Pinpoint the cell where the given text exists, returning its [X, Y] midpoint coordinate. 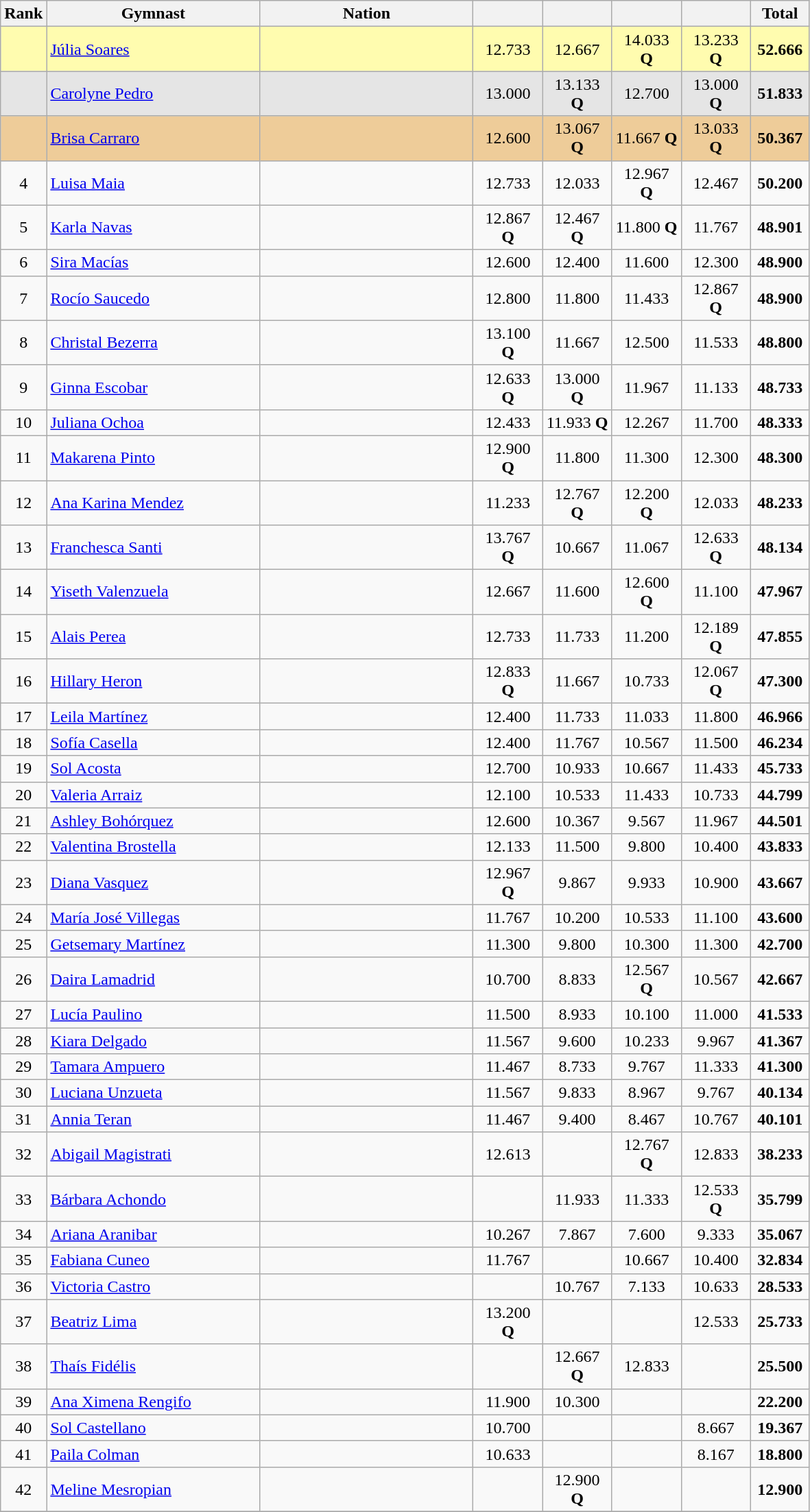
15 [23, 636]
11.900 [508, 1402]
13.133 Q [577, 93]
10.933 [577, 769]
Kiara Delgado [154, 1040]
Makarena Pinto [154, 458]
Carolyne Pedro [154, 93]
14.033 Q [646, 49]
Thaís Fidélis [154, 1366]
Total [780, 14]
9.567 [646, 821]
8.833 [577, 979]
9.600 [577, 1040]
6 [23, 263]
Sol Castellano [154, 1428]
Luisa Maia [154, 182]
13.000 [508, 93]
Lucía Paulino [154, 1014]
11 [23, 458]
10.367 [577, 821]
Luciana Unzueta [154, 1093]
12.600 Q [646, 592]
7.133 [646, 1286]
13.767 Q [508, 547]
34 [23, 1234]
Ana Karina Mendez [154, 502]
11.000 [716, 1014]
48.800 [780, 343]
39 [23, 1402]
12.900 [780, 1489]
25.500 [780, 1366]
30 [23, 1093]
12.833 Q [508, 682]
35.067 [780, 1234]
12.467 [716, 182]
33 [23, 1199]
43.600 [780, 917]
18 [23, 743]
Fabiana Cuneo [154, 1260]
27 [23, 1014]
Nation [366, 14]
11.233 [508, 502]
Paila Colman [154, 1454]
42 [23, 1489]
12.567 Q [646, 979]
12.267 [646, 422]
Valeria Arraiz [154, 795]
41.367 [780, 1040]
13.200 Q [508, 1322]
Gymnast [154, 14]
25 [23, 944]
12.433 [508, 422]
7 [23, 298]
10.900 [716, 882]
Rank [23, 14]
12.533 Q [716, 1199]
Daira Lamadrid [154, 979]
Alais Perea [154, 636]
12.500 [646, 343]
12.613 [508, 1155]
Sofía Casella [154, 743]
47.300 [780, 682]
43.667 [780, 882]
12.189 Q [716, 636]
22.200 [780, 1402]
48.233 [780, 502]
10.233 [646, 1040]
Ana Ximena Rengifo [154, 1402]
7.867 [577, 1234]
Hillary Heron [154, 682]
Karla Navas [154, 228]
48.134 [780, 547]
46.966 [780, 717]
43.833 [780, 847]
11.200 [646, 636]
9.967 [716, 1040]
Victoria Castro [154, 1286]
22 [23, 847]
Yiseth Valenzuela [154, 592]
11.667 Q [646, 139]
47.855 [780, 636]
44.799 [780, 795]
37 [23, 1322]
10.200 [577, 917]
9.833 [577, 1093]
35 [23, 1260]
8.933 [577, 1014]
21 [23, 821]
Ginna Escobar [154, 387]
35.799 [780, 1199]
32.834 [780, 1260]
Diana Vasquez [154, 882]
12 [23, 502]
40 [23, 1428]
11.067 [646, 547]
45.733 [780, 769]
40.134 [780, 1093]
Ariana Aranibar [154, 1234]
9.933 [646, 882]
40.101 [780, 1119]
29 [23, 1067]
47.967 [780, 592]
13.033 Q [716, 139]
12.533 [716, 1322]
10.100 [646, 1014]
13.100 Q [508, 343]
13.233 Q [716, 49]
50.367 [780, 139]
36 [23, 1286]
20 [23, 795]
Sira Macías [154, 263]
11.033 [646, 717]
5 [23, 228]
10 [23, 422]
18.800 [780, 1454]
11.533 [716, 343]
Júlia Soares [154, 49]
9.333 [716, 1234]
44.501 [780, 821]
9 [23, 387]
Beatriz Lima [154, 1322]
11.133 [716, 387]
25.733 [780, 1322]
23 [23, 882]
Juliana Ochoa [154, 422]
12.800 [508, 298]
Annia Teran [154, 1119]
Christal Bezerra [154, 343]
41.533 [780, 1014]
Meline Mesropian [154, 1489]
8.467 [646, 1119]
13 [23, 547]
8.167 [716, 1454]
Getsemary Martínez [154, 944]
7.600 [646, 1234]
Abigail Magistrati [154, 1155]
8.967 [646, 1093]
38.233 [780, 1155]
8.733 [577, 1067]
11.800 Q [646, 228]
4 [23, 182]
11.933 Q [577, 422]
11.700 [716, 422]
Tamara Ampuero [154, 1067]
12.467 Q [577, 228]
41 [23, 1454]
Rocío Saucedo [154, 298]
16 [23, 682]
8 [23, 343]
Valentina Brostella [154, 847]
12.100 [508, 795]
María José Villegas [154, 917]
46.234 [780, 743]
13.067 Q [577, 139]
10.267 [508, 1234]
19.367 [780, 1428]
32 [23, 1155]
28.533 [780, 1286]
Ashley Bohórquez [154, 821]
26 [23, 979]
48.733 [780, 387]
12.667 Q [577, 1366]
17 [23, 717]
42.700 [780, 944]
50.200 [780, 182]
51.833 [780, 93]
48.901 [780, 228]
Sol Acosta [154, 769]
41.300 [780, 1067]
9.400 [577, 1119]
Leila Martínez [154, 717]
24 [23, 917]
Franchesca Santi [154, 547]
12.133 [508, 847]
19 [23, 769]
31 [23, 1119]
52.666 [780, 49]
42.667 [780, 979]
48.333 [780, 422]
Brisa Carraro [154, 139]
38 [23, 1366]
Bárbara Achondo [154, 1199]
12.200 Q [646, 502]
14 [23, 592]
48.300 [780, 458]
28 [23, 1040]
12.067 Q [716, 682]
8.667 [716, 1428]
9.867 [577, 882]
11.933 [577, 1199]
